Capture the cell that displays the provided text and extract its [x, y] central coordinate. 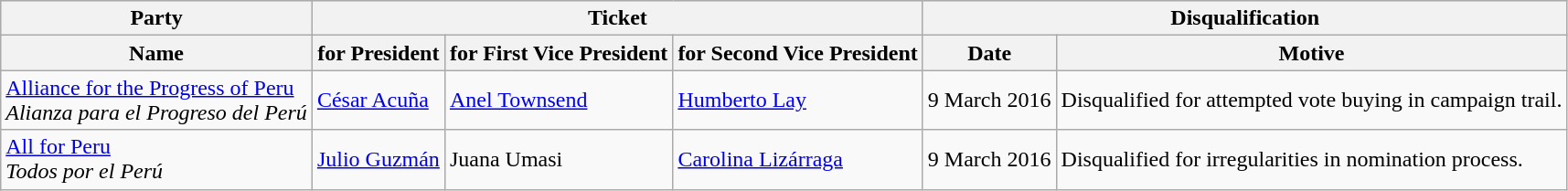
for President [379, 53]
Name [157, 53]
All for PeruTodos por el Perú [157, 159]
Disqualified for irregularities in nomination process. [1311, 159]
for First Vice President [558, 53]
Juana Umasi [558, 159]
Ticket [617, 18]
Disqualification [1245, 18]
Motive [1311, 53]
Humberto Lay [797, 101]
Alliance for the Progress of PeruAlianza para el Progreso del Perú [157, 101]
Disqualified for attempted vote buying in campaign trail. [1311, 101]
Date [989, 53]
César Acuña [379, 101]
for Second Vice President [797, 53]
Party [157, 18]
Carolina Lizárraga [797, 159]
Anel Townsend [558, 101]
Julio Guzmán [379, 159]
